Detect which cell encompasses the target text, then output its [X, Y] center coordinate. 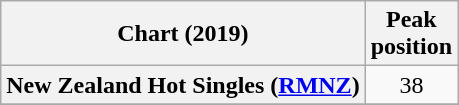
Chart (2019) [183, 34]
Peakposition [411, 34]
New Zealand Hot Singles (RMNZ) [183, 85]
38 [411, 85]
